Scan for the cell matching the given text and deliver its [X, Y] coordinate at center. 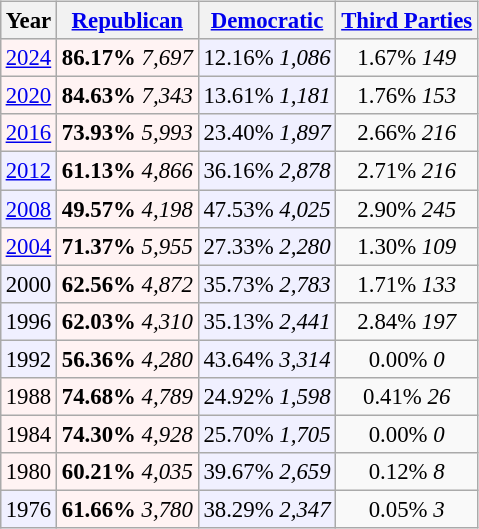
0.41% 26 [407, 396]
2000 [28, 284]
Year [28, 21]
12.16% 1,086 [267, 58]
23.40% 1,897 [267, 133]
1984 [28, 434]
13.61% 1,181 [267, 96]
1976 [28, 509]
61.66% 3,780 [128, 509]
1.67% 149 [407, 58]
61.13% 4,866 [128, 171]
43.64% 3,314 [267, 359]
25.70% 1,705 [267, 434]
38.29% 2,347 [267, 509]
74.30% 4,928 [128, 434]
1.76% 153 [407, 96]
60.21% 4,035 [128, 472]
62.56% 4,872 [128, 284]
2012 [28, 171]
Third Parties [407, 21]
2024 [28, 58]
2.90% 245 [407, 209]
27.33% 2,280 [267, 246]
2004 [28, 246]
1992 [28, 359]
47.53% 4,025 [267, 209]
2.71% 216 [407, 171]
2.66% 216 [407, 133]
1.71% 133 [407, 284]
Republican [128, 21]
73.93% 5,993 [128, 133]
35.13% 2,441 [267, 321]
2.84% 197 [407, 321]
74.68% 4,789 [128, 396]
24.92% 1,598 [267, 396]
49.57% 4,198 [128, 209]
1.30% 109 [407, 246]
0.05% 3 [407, 509]
84.63% 7,343 [128, 96]
1996 [28, 321]
1980 [28, 472]
0.12% 8 [407, 472]
39.67% 2,659 [267, 472]
1988 [28, 396]
Democratic [267, 21]
86.17% 7,697 [128, 58]
2008 [28, 209]
2020 [28, 96]
71.37% 5,955 [128, 246]
2016 [28, 133]
35.73% 2,783 [267, 284]
56.36% 4,280 [128, 359]
36.16% 2,878 [267, 171]
62.03% 4,310 [128, 321]
